Return the [x, y] coordinate for the center point of the cell that contains the specified text.  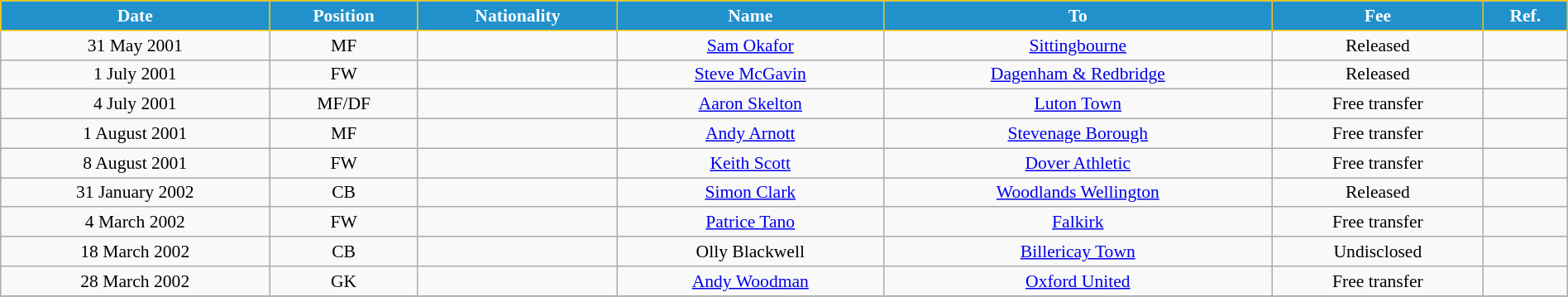
Sam Okafor [750, 46]
Simon Clark [750, 193]
MF/DF [344, 104]
Steve McGavin [750, 74]
Olly Blackwell [750, 251]
Dagenham & Redbridge [1078, 74]
Stevenage Borough [1078, 134]
31 January 2002 [136, 193]
Luton Town [1078, 104]
Nationality [518, 16]
Falkirk [1078, 223]
Date [136, 16]
Patrice Tano [750, 223]
18 March 2002 [136, 251]
Aaron Skelton [750, 104]
Andy Arnott [750, 134]
Andy Woodman [750, 281]
Position [344, 16]
Dover Athletic [1078, 163]
31 May 2001 [136, 46]
To [1078, 16]
4 July 2001 [136, 104]
Woodlands Wellington [1078, 193]
4 March 2002 [136, 223]
Billericay Town [1078, 251]
Fee [1378, 16]
Oxford United [1078, 281]
Ref. [1525, 16]
GK [344, 281]
28 March 2002 [136, 281]
Keith Scott [750, 163]
Name [750, 16]
8 August 2001 [136, 163]
Sittingbourne [1078, 46]
1 July 2001 [136, 74]
Undisclosed [1378, 251]
1 August 2001 [136, 134]
